Scan for the cell matching the given text and deliver its (x, y) coordinate at center. 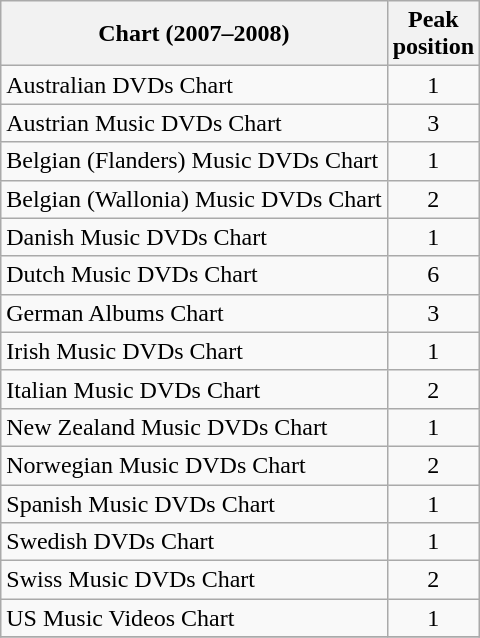
Swedish DVDs Chart (194, 542)
New Zealand Music DVDs Chart (194, 427)
Belgian (Wallonia) Music DVDs Chart (194, 199)
Danish Music DVDs Chart (194, 237)
Swiss Music DVDs Chart (194, 580)
Chart (2007–2008) (194, 34)
Irish Music DVDs Chart (194, 351)
Spanish Music DVDs Chart (194, 503)
Belgian (Flanders) Music DVDs Chart (194, 161)
US Music Videos Chart (194, 618)
German Albums Chart (194, 313)
Peakposition (433, 34)
Australian DVDs Chart (194, 85)
Norwegian Music DVDs Chart (194, 465)
Austrian Music DVDs Chart (194, 123)
Dutch Music DVDs Chart (194, 275)
Italian Music DVDs Chart (194, 389)
6 (433, 275)
